Find where the given text appears and provide that cell's center as (X, Y) coordinate. 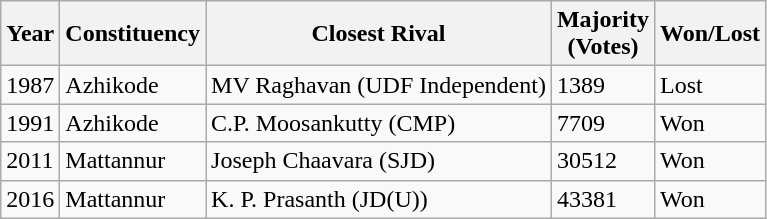
1987 (30, 85)
K. P. Prasanth (JD(U)) (379, 199)
7709 (602, 123)
Year (30, 34)
2011 (30, 161)
C.P. Moosankutty (CMP) (379, 123)
Closest Rival (379, 34)
Won/Lost (710, 34)
2016 (30, 199)
43381 (602, 199)
30512 (602, 161)
1389 (602, 85)
Lost (710, 85)
MV Raghavan (UDF Independent) (379, 85)
Joseph Chaavara (SJD) (379, 161)
Majority(Votes) (602, 34)
1991 (30, 123)
Constituency (133, 34)
